Extract the [x, y] coordinate from the center of the cell holding the provided text.  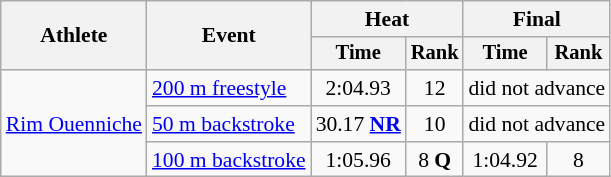
2:04.93 [358, 88]
Event [229, 36]
Athlete [74, 36]
Final [536, 19]
30.17 NR [358, 124]
Heat [388, 19]
Rim Ouenniche [74, 124]
10 [435, 124]
12 [435, 88]
50 m backstroke [229, 124]
200 m freestyle [229, 88]
